Output the [x, y] coordinate of the center of the cell containing the given text.  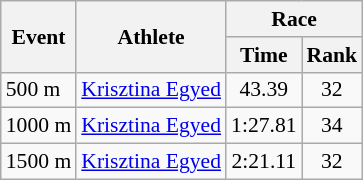
500 m [38, 90]
Event [38, 36]
2:21.11 [264, 162]
34 [332, 126]
1000 m [38, 126]
Time [264, 55]
Race [294, 19]
Athlete [151, 36]
1500 m [38, 162]
Rank [332, 55]
1:27.81 [264, 126]
43.39 [264, 90]
